Detect which cell encompasses the target text, then output its (x, y) center coordinate. 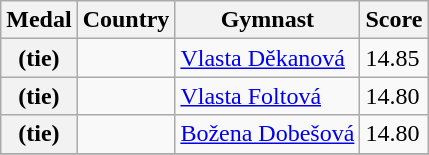
Medal (39, 20)
Božena Dobešová (268, 134)
Gymnast (268, 20)
Score (394, 20)
Country (126, 20)
Vlasta Foltová (268, 96)
Vlasta Děkanová (268, 58)
14.85 (394, 58)
